For the text-containing cell, return its midpoint in [X, Y] coordinate format. 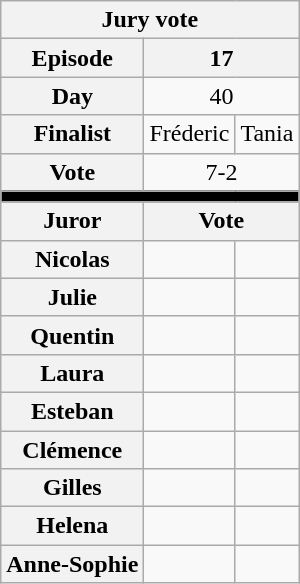
Quentin [72, 335]
Episode [72, 58]
17 [222, 58]
40 [222, 96]
Esteban [72, 411]
Nicolas [72, 259]
Juror [72, 221]
Clémence [72, 449]
Finalist [72, 134]
7-2 [222, 172]
Gilles [72, 488]
Fréderic [190, 134]
Anne-Sophie [72, 564]
Tania [267, 134]
Helena [72, 526]
Jury vote [150, 20]
Laura [72, 373]
Julie [72, 297]
Day [72, 96]
